Identify which cell holds the provided text, then report its [x, y] central coordinate. 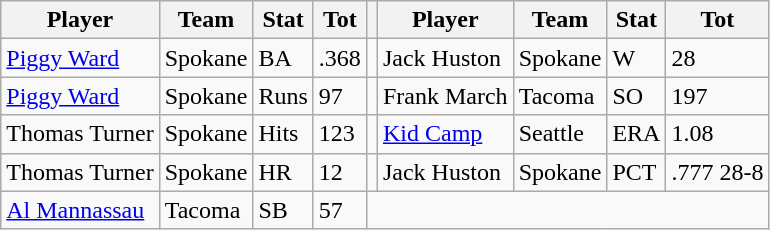
HR [283, 172]
ERA [636, 134]
28 [718, 58]
1.08 [718, 134]
BA [283, 58]
Runs [283, 96]
Al Mannassau [80, 210]
12 [340, 172]
Frank March [445, 96]
Hits [283, 134]
.777 28-8 [718, 172]
57 [340, 210]
123 [340, 134]
SB [283, 210]
Seattle [560, 134]
.368 [340, 58]
PCT [636, 172]
Kid Camp [445, 134]
SO [636, 96]
W [636, 58]
197 [718, 96]
97 [340, 96]
